Detect which cell encompasses the target text, then output its [x, y] center coordinate. 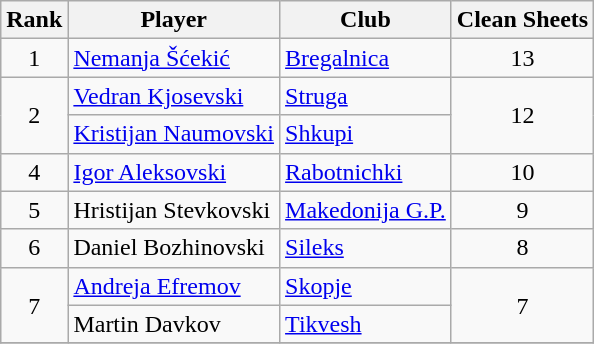
Rabotnichki [366, 172]
Bregalnica [366, 58]
Igor Aleksovski [174, 172]
Clean Sheets [522, 20]
8 [522, 248]
Andreja Efremov [174, 286]
9 [522, 210]
Skopje [366, 286]
Daniel Bozhinovski [174, 248]
Hristijan Stevkovski [174, 210]
Makedonija G.P. [366, 210]
12 [522, 115]
Shkupi [366, 134]
Kristijan Naumovski [174, 134]
Struga [366, 96]
1 [34, 58]
Sileks [366, 248]
13 [522, 58]
Club [366, 20]
Vedran Kjosevski [174, 96]
Player [174, 20]
10 [522, 172]
6 [34, 248]
2 [34, 115]
Nemanja Šćekić [174, 58]
Martin Davkov [174, 324]
4 [34, 172]
5 [34, 210]
Tikvesh [366, 324]
Rank [34, 20]
